Pinpoint the cell where the given text exists, returning its (X, Y) midpoint coordinate. 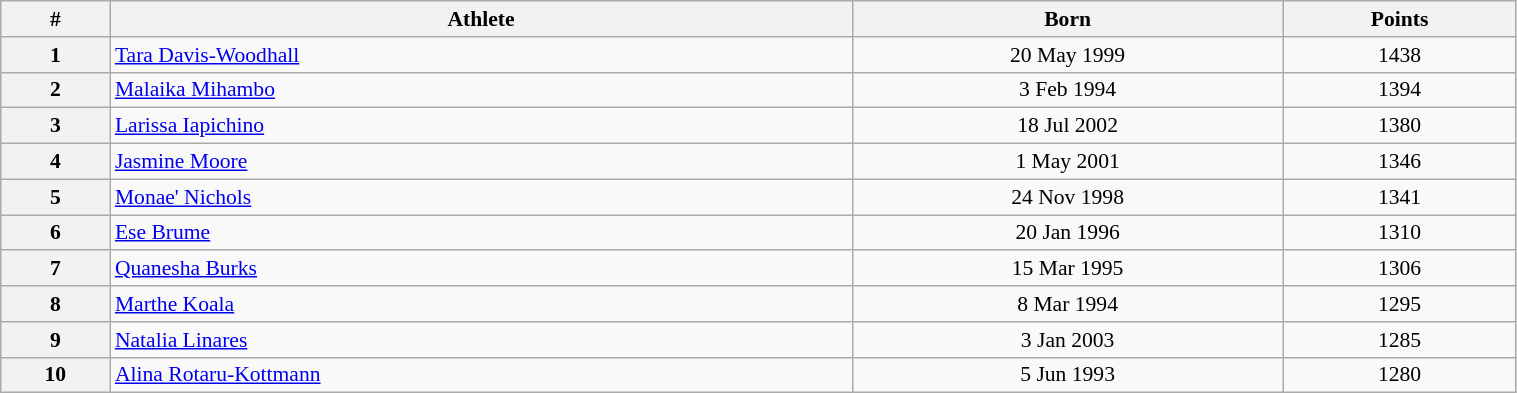
Born (1068, 19)
Jasmine Moore (481, 162)
1310 (1400, 233)
1346 (1400, 162)
Alina Rotaru-Kottmann (481, 375)
Natalia Linares (481, 340)
1394 (1400, 90)
Quanesha Burks (481, 269)
3 (56, 126)
7 (56, 269)
20 May 1999 (1068, 55)
15 Mar 1995 (1068, 269)
1306 (1400, 269)
1438 (1400, 55)
5 (56, 197)
24 Nov 1998 (1068, 197)
1295 (1400, 304)
6 (56, 233)
3 Jan 2003 (1068, 340)
20 Jan 1996 (1068, 233)
8 Mar 1994 (1068, 304)
1280 (1400, 375)
Monae' Nichols (481, 197)
Tara Davis-Woodhall (481, 55)
8 (56, 304)
10 (56, 375)
3 Feb 1994 (1068, 90)
1341 (1400, 197)
5 Jun 1993 (1068, 375)
1380 (1400, 126)
9 (56, 340)
2 (56, 90)
1285 (1400, 340)
Athlete (481, 19)
Ese Brume (481, 233)
4 (56, 162)
Points (1400, 19)
# (56, 19)
18 Jul 2002 (1068, 126)
Malaika Mihambo (481, 90)
Larissa Iapichino (481, 126)
1 (56, 55)
1 May 2001 (1068, 162)
Marthe Koala (481, 304)
